Pinpoint the cell where the given text exists, returning its [X, Y] midpoint coordinate. 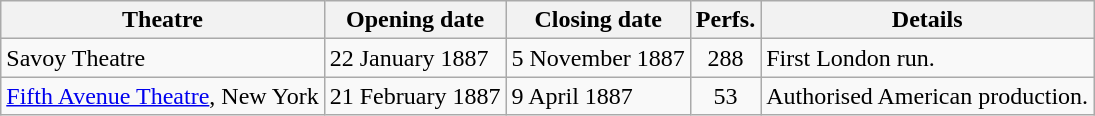
Perfs. [725, 20]
Theatre [162, 20]
21 February 1887 [415, 96]
288 [725, 58]
Opening date [415, 20]
53 [725, 96]
Authorised American production. [928, 96]
First London run. [928, 58]
Details [928, 20]
5 November 1887 [598, 58]
Closing date [598, 20]
Savoy Theatre [162, 58]
9 April 1887 [598, 96]
22 January 1887 [415, 58]
Fifth Avenue Theatre, New York [162, 96]
